Pinpoint the cell where the given text exists, returning its [X, Y] midpoint coordinate. 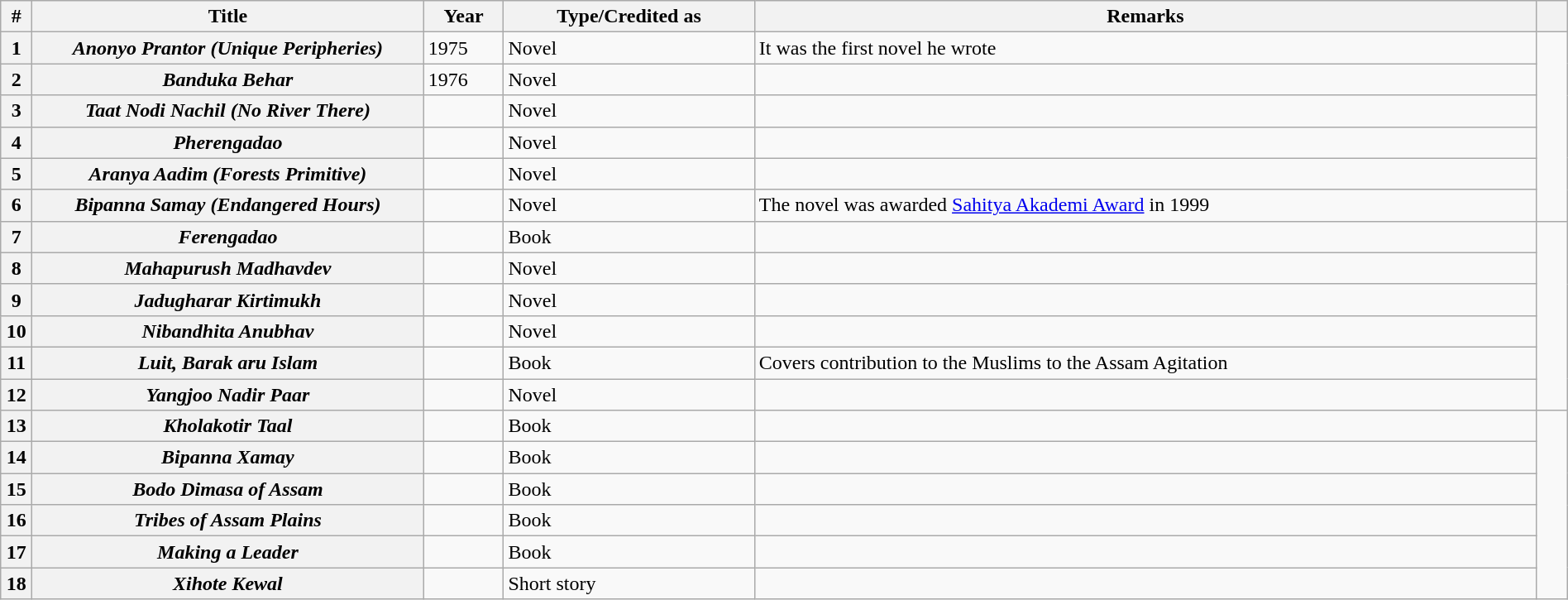
1975 [463, 48]
1976 [463, 79]
2 [17, 79]
12 [17, 395]
Short story [629, 583]
14 [17, 458]
6 [17, 205]
Covers contribution to the Muslims to the Assam Agitation [1145, 362]
Tribes of Assam Plains [228, 521]
17 [17, 552]
Pherengadao [228, 142]
Taat Nodi Nachil (No River There) [228, 111]
Year [463, 17]
1 [17, 48]
11 [17, 362]
Xihote Kewal [228, 583]
Aranya Aadim (Forests Primitive) [228, 174]
Bipanna Samay (Endangered Hours) [228, 205]
9 [17, 300]
5 [17, 174]
Nibandhita Anubhav [228, 331]
Remarks [1145, 17]
Jadugharar Kirtimukh [228, 300]
15 [17, 489]
8 [17, 268]
18 [17, 583]
Yangjoo Nadir Paar [228, 395]
3 [17, 111]
Ferengadao [228, 237]
10 [17, 331]
# [17, 17]
4 [17, 142]
Making a Leader [228, 552]
Type/Credited as [629, 17]
Title [228, 17]
Mahapurush Madhavdev [228, 268]
Kholakotir Taal [228, 426]
Bipanna Xamay [228, 458]
7 [17, 237]
It was the first novel he wrote [1145, 48]
13 [17, 426]
16 [17, 521]
Bodo Dimasa of Assam [228, 489]
Anonyo Prantor (Unique Peripheries) [228, 48]
The novel was awarded Sahitya Akademi Award in 1999 [1145, 205]
Luit, Barak aru Islam [228, 362]
Banduka Behar [228, 79]
